Return (x, y) of the center of cell containing provided text 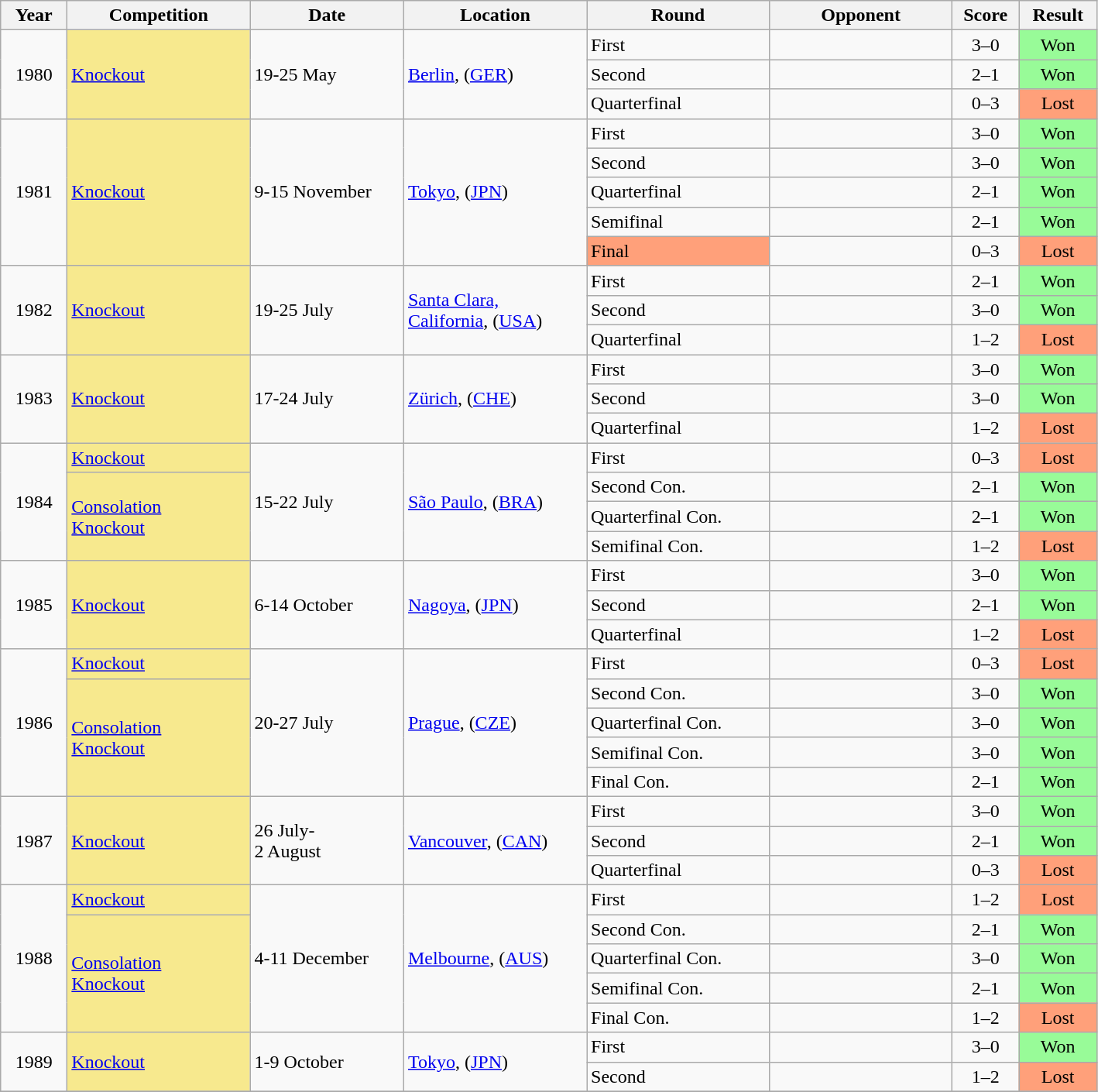
Opponent (861, 15)
1984 (34, 502)
1987 (34, 840)
Vancouver, (CAN) (495, 840)
1985 (34, 605)
19-25 July (327, 310)
26 July-2 August (327, 840)
Year (34, 15)
19-25 May (327, 74)
1980 (34, 74)
São Paulo, (BRA) (495, 502)
Zürich, (CHE) (495, 399)
9-15 November (327, 192)
1986 (34, 723)
1-9 October (327, 1062)
Santa Clara, California, (USA) (495, 310)
1988 (34, 959)
Final (678, 251)
Result (1058, 15)
1981 (34, 192)
Round (678, 15)
6-14 October (327, 605)
17-24 July (327, 399)
1989 (34, 1062)
Nagoya, (JPN) (495, 605)
1982 (34, 310)
Berlin, (GER) (495, 74)
Location (495, 15)
Semifinal (678, 221)
4-11 December (327, 959)
Competition (159, 15)
Melbourne, (AUS) (495, 959)
20-27 July (327, 723)
1983 (34, 399)
15-22 July (327, 502)
Prague, (CZE) (495, 723)
Date (327, 15)
Score (986, 15)
